Provide the [x, y] coordinate of the cell's center where the given text is located.  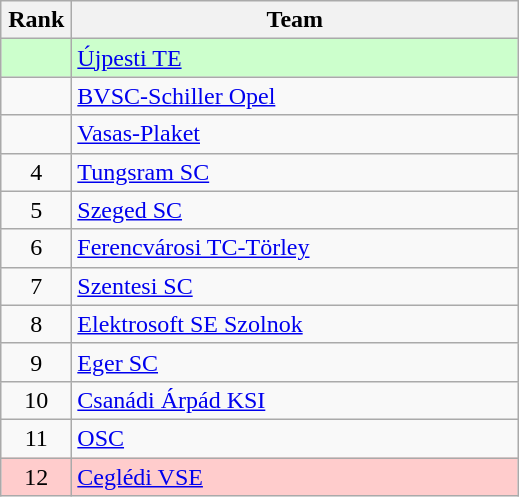
Elektrosoft SE Szolnok [295, 324]
Tungsram SC [295, 172]
11 [36, 438]
Team [295, 20]
Csanádi Árpád KSI [295, 400]
BVSC-Schiller Opel [295, 96]
4 [36, 172]
Eger SC [295, 362]
Ceglédi VSE [295, 477]
12 [36, 477]
10 [36, 400]
OSC [295, 438]
Vasas-Plaket [295, 134]
Szeged SC [295, 210]
5 [36, 210]
Ferencvárosi TC-Törley [295, 248]
6 [36, 248]
7 [36, 286]
Rank [36, 20]
Újpesti TE [295, 58]
8 [36, 324]
9 [36, 362]
Szentesi SC [295, 286]
